Locate the cell with the specified text and output its [x, y] center coordinate. 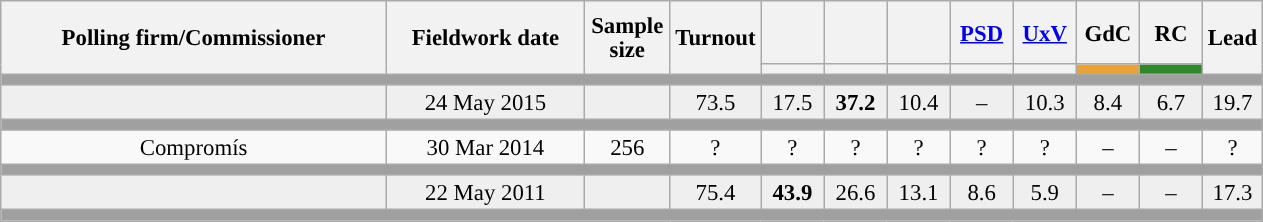
75.4 [716, 194]
GdC [1108, 32]
Fieldwork date [485, 38]
5.9 [1044, 194]
6.7 [1170, 102]
19.7 [1232, 102]
24 May 2015 [485, 102]
256 [627, 148]
Sample size [627, 38]
10.4 [918, 102]
8.4 [1108, 102]
30 Mar 2014 [485, 148]
13.1 [918, 194]
8.6 [982, 194]
26.6 [856, 194]
17.3 [1232, 194]
73.5 [716, 102]
UxV [1044, 32]
17.5 [792, 102]
PSD [982, 32]
43.9 [792, 194]
Turnout [716, 38]
22 May 2011 [485, 194]
Polling firm/Commissioner [194, 38]
10.3 [1044, 102]
Compromís [194, 148]
Lead [1232, 38]
RC [1170, 32]
37.2 [856, 102]
